Return the (x, y) coordinate for the center point of the cell that contains the specified text.  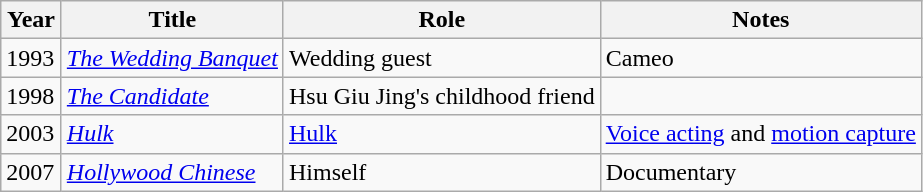
Himself (442, 172)
Hsu Giu Jing's childhood friend (442, 96)
Title (172, 20)
The Wedding Banquet (172, 58)
The Candidate (172, 96)
Role (442, 20)
1993 (32, 58)
Wedding guest (442, 58)
Documentary (760, 172)
Year (32, 20)
2003 (32, 134)
Cameo (760, 58)
Hollywood Chinese (172, 172)
2007 (32, 172)
Voice acting and motion capture (760, 134)
1998 (32, 96)
Notes (760, 20)
